Capture the cell that displays the provided text and extract its (x, y) central coordinate. 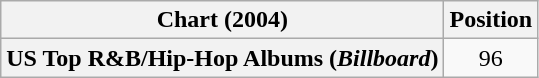
Chart (2004) (222, 20)
96 (491, 58)
US Top R&B/Hip-Hop Albums (Billboard) (222, 58)
Position (491, 20)
